Find where the given text appears and provide that cell's center as [x, y] coordinate. 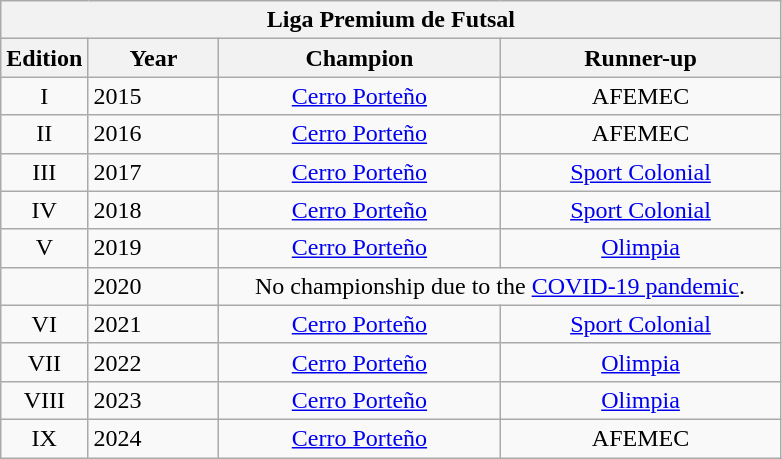
2024 [154, 438]
2022 [154, 362]
VI [44, 324]
Liga Premium de Futsal [391, 20]
Runner-up [640, 58]
2023 [154, 400]
IX [44, 438]
2021 [154, 324]
II [44, 134]
I [44, 96]
VII [44, 362]
Champion [360, 58]
III [44, 172]
2018 [154, 210]
No championship due to the COVID-19 pandemic. [500, 286]
2019 [154, 248]
2015 [154, 96]
2020 [154, 286]
V [44, 248]
IV [44, 210]
Edition [44, 58]
2016 [154, 134]
2017 [154, 172]
Year [154, 58]
VIII [44, 400]
